From the cell containing the given text, extract its center point as [X, Y] coordinate. 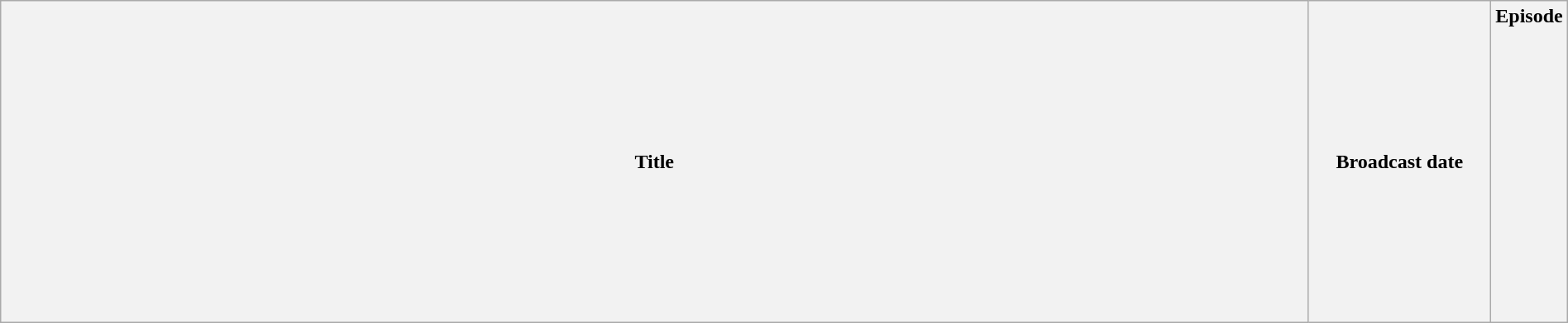
Broadcast date [1399, 162]
Title [655, 162]
Episode [1529, 162]
